Return the [X, Y] coordinate for the center point of the cell that contains the specified text.  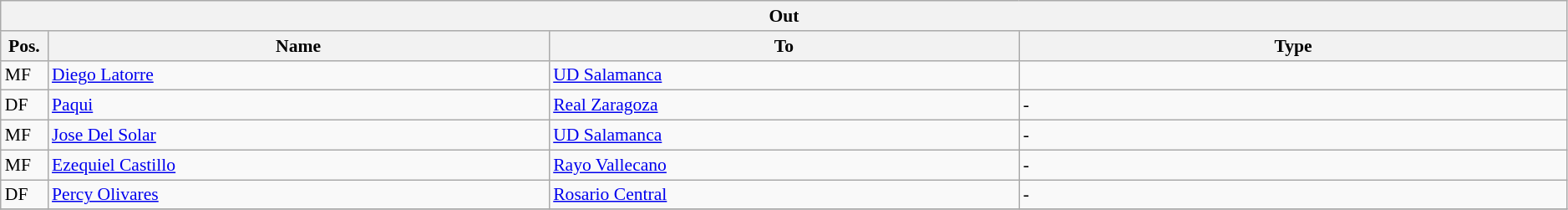
Out [784, 16]
To [784, 46]
Real Zaragoza [784, 105]
Ezequiel Castillo [298, 165]
Rosario Central [784, 195]
Name [298, 46]
Diego Latorre [298, 75]
Paqui [298, 105]
Percy Olivares [298, 195]
Jose Del Solar [298, 136]
Rayo Vallecano [784, 165]
Pos. [24, 46]
Type [1293, 46]
